Return the [X, Y] coordinate for the center point of the cell that contains the specified text.  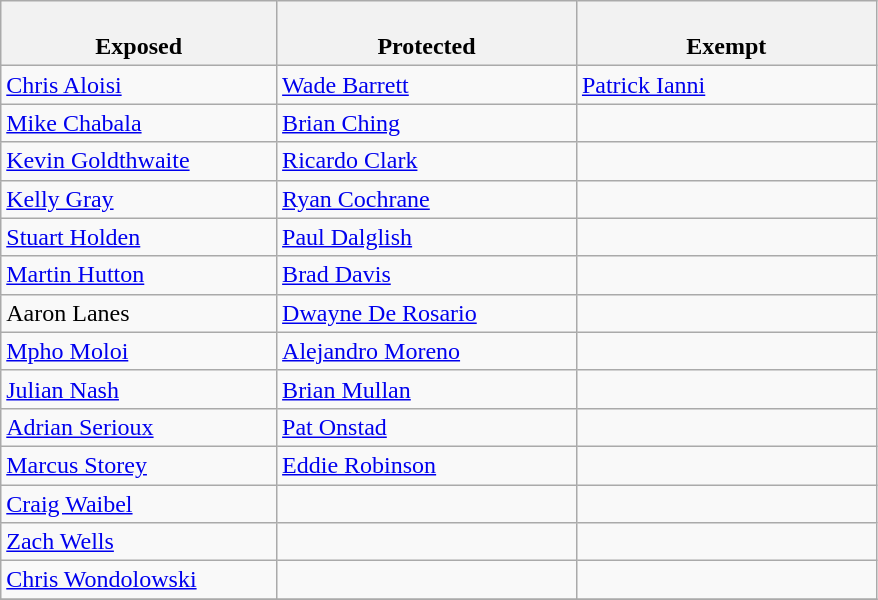
Chris Aloisi [139, 85]
Aaron Lanes [139, 313]
Kevin Goldthwaite [139, 161]
Eddie Robinson [427, 465]
Protected [427, 34]
Ryan Cochrane [427, 199]
Exposed [139, 34]
Stuart Holden [139, 237]
Zach Wells [139, 542]
Brian Ching [427, 123]
Wade Barrett [427, 85]
Paul Dalglish [427, 237]
Ricardo Clark [427, 161]
Mpho Moloi [139, 351]
Pat Onstad [427, 427]
Martin Hutton [139, 275]
Chris Wondolowski [139, 580]
Mike Chabala [139, 123]
Marcus Storey [139, 465]
Adrian Serioux [139, 427]
Brad Davis [427, 275]
Alejandro Moreno [427, 351]
Dwayne De Rosario [427, 313]
Exempt [726, 34]
Craig Waibel [139, 503]
Julian Nash [139, 389]
Patrick Ianni [726, 85]
Kelly Gray [139, 199]
Brian Mullan [427, 389]
